Locate the cell with the specified text and output its (x, y) center coordinate. 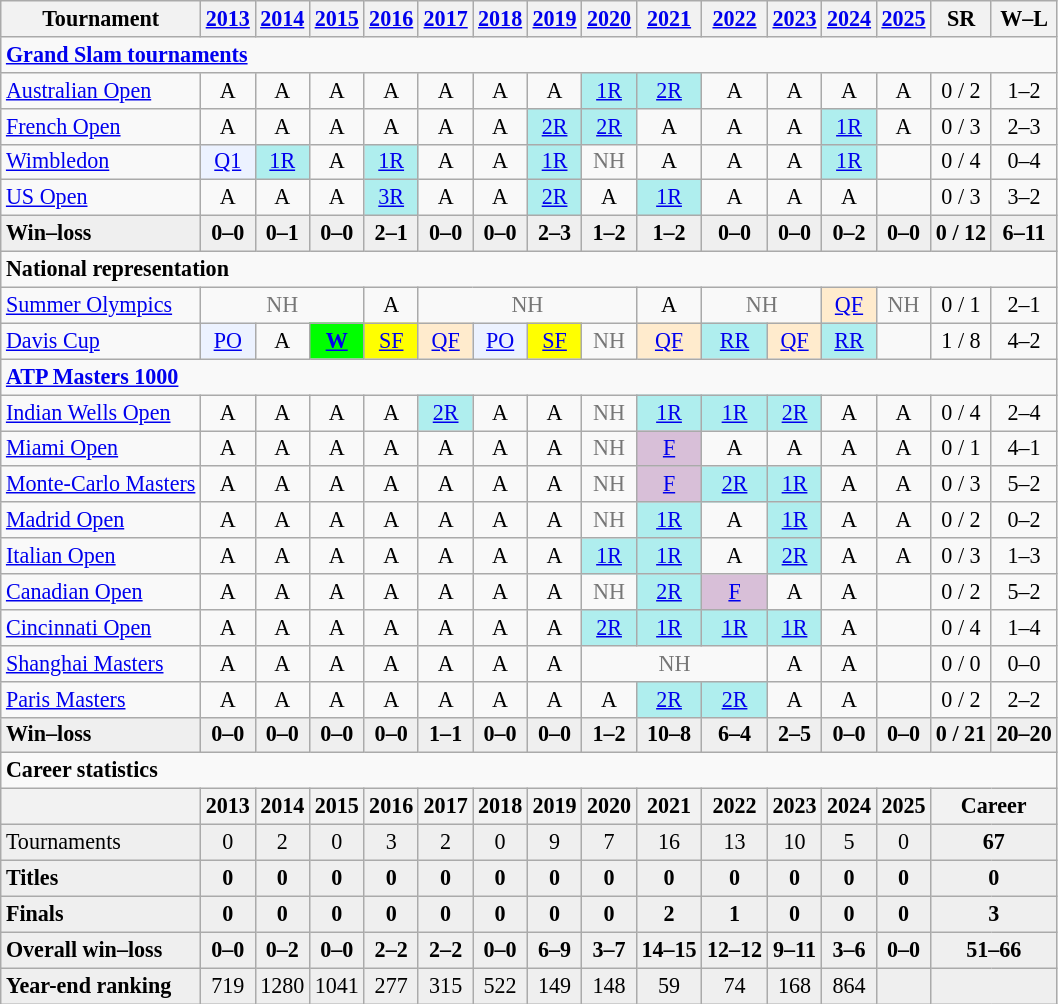
0–4 (1024, 162)
6–9 (554, 950)
74 (735, 985)
315 (445, 985)
Grand Slam tournaments (529, 54)
Australian Open (101, 90)
Summer Olympics (101, 305)
Tournaments (101, 842)
9–11 (794, 950)
0–1 (282, 233)
Madrid Open (101, 520)
59 (669, 985)
Career statistics (529, 771)
14–15 (669, 950)
French Open (101, 126)
277 (391, 985)
0 / 0 (962, 663)
Wimbledon (101, 162)
3–2 (1024, 198)
Career (994, 806)
2–4 (1024, 412)
3–6 (849, 950)
67 (994, 842)
148 (609, 985)
9 (554, 842)
0 / 21 (962, 735)
Finals (101, 914)
864 (849, 985)
2–5 (794, 735)
Miami Open (101, 448)
W (336, 341)
4–1 (1024, 448)
168 (794, 985)
10–8 (669, 735)
Q1 (228, 162)
Monte-Carlo Masters (101, 484)
ATP Masters 1000 (529, 377)
12–12 (735, 950)
US Open (101, 198)
6–11 (1024, 233)
0 / 12 (962, 233)
Tournament (101, 18)
719 (228, 985)
1–3 (1024, 556)
3–7 (609, 950)
13 (735, 842)
1041 (336, 985)
SR (962, 18)
1–4 (1024, 627)
Canadian Open (101, 591)
Shanghai Masters (101, 663)
Overall win–loss (101, 950)
1–1 (445, 735)
Titles (101, 878)
20–20 (1024, 735)
51–66 (994, 950)
Indian Wells Open (101, 412)
5 (849, 842)
Paris Masters (101, 699)
National representation (529, 269)
10 (794, 842)
Italian Open (101, 556)
Cincinnati Open (101, 627)
1280 (282, 985)
522 (500, 985)
Year-end ranking (101, 985)
4–2 (1024, 341)
W–L (1024, 18)
16 (669, 842)
149 (554, 985)
Davis Cup (101, 341)
3R (391, 198)
7 (609, 842)
6–4 (735, 735)
1 / 8 (962, 341)
1 (735, 914)
